Detect which cell encompasses the target text, then output its [X, Y] center coordinate. 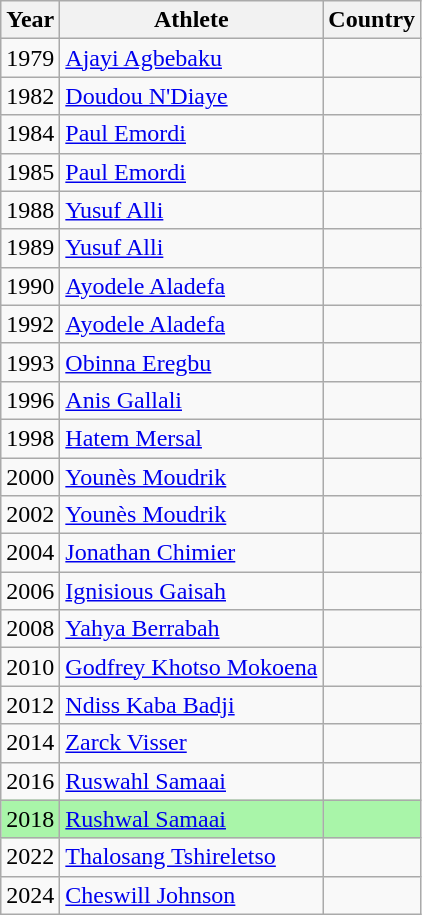
Obinna Eregbu [192, 362]
1990 [30, 286]
2022 [30, 857]
1993 [30, 362]
1998 [30, 438]
2016 [30, 781]
2004 [30, 553]
1979 [30, 58]
Yahya Berrabah [192, 629]
Thalosang Tshireletso [192, 857]
Ruswahl Samaai [192, 781]
Ignisious Gaisah [192, 591]
Year [30, 20]
2012 [30, 705]
1984 [30, 134]
Anis Gallali [192, 400]
1989 [30, 248]
Ajayi Agbebaku [192, 58]
Rushwal Samaai [192, 819]
1996 [30, 400]
2018 [30, 819]
2000 [30, 477]
2024 [30, 895]
Cheswill Johnson [192, 895]
Athlete [192, 20]
2002 [30, 515]
Ndiss Kaba Badji [192, 705]
2006 [30, 591]
Godfrey Khotso Mokoena [192, 667]
2010 [30, 667]
2014 [30, 743]
2008 [30, 629]
Zarck Visser [192, 743]
1985 [30, 172]
Country [372, 20]
1982 [30, 96]
Jonathan Chimier [192, 553]
Doudou N'Diaye [192, 96]
Hatem Mersal [192, 438]
1992 [30, 324]
1988 [30, 210]
